Determine the [x, y] coordinate at the center of the cell enclosing the given text.  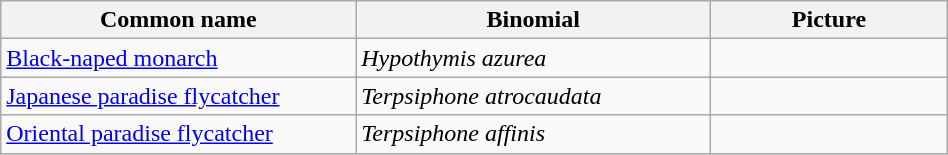
Black-naped monarch [178, 58]
Binomial [534, 20]
Picture [830, 20]
Terpsiphone affinis [534, 134]
Common name [178, 20]
Japanese paradise flycatcher [178, 96]
Terpsiphone atrocaudata [534, 96]
Hypothymis azurea [534, 58]
Oriental paradise flycatcher [178, 134]
